Locate the cell with the specified text and output its [X, Y] center coordinate. 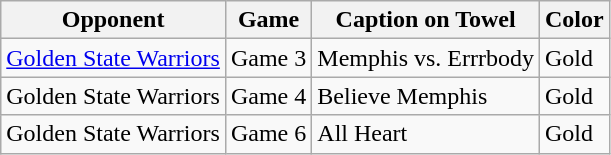
Memphis vs. Errrbody [426, 58]
Game 6 [268, 134]
Believe Memphis [426, 96]
All Heart [426, 134]
Caption on Towel [426, 20]
Color [574, 20]
Opponent [114, 20]
Game [268, 20]
Game 3 [268, 58]
Game 4 [268, 96]
